From the cell containing the given text, extract its center point as (x, y) coordinate. 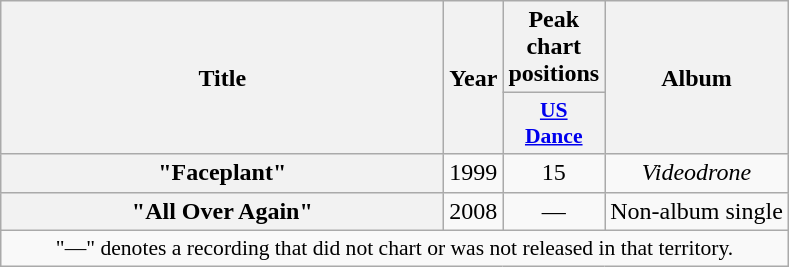
1999 (474, 173)
2008 (474, 211)
Year (474, 78)
Peak chart positions (554, 47)
— (554, 211)
"—" denotes a recording that did not chart or was not released in that territory. (395, 248)
Non-album single (697, 211)
"All Over Again" (222, 211)
USDance (554, 124)
Videodrone (697, 173)
Album (697, 78)
"Faceplant" (222, 173)
15 (554, 173)
Title (222, 78)
